Search for the cell housing the specified text and yield its (x, y) center coordinate. 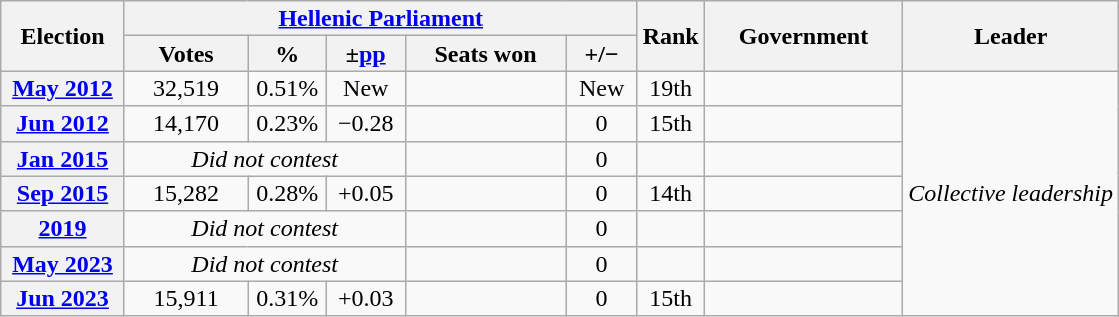
15,911 (186, 298)
+0.05 (366, 194)
0.23% (288, 124)
Sep 2015 (63, 194)
±pp (366, 54)
% (288, 54)
Seats won (486, 54)
+0.03 (366, 298)
May 2023 (63, 264)
Votes (186, 54)
0.28% (288, 194)
Government (804, 36)
Hellenic Parliament (380, 18)
May 2012 (63, 88)
Election (63, 36)
−0.28 (366, 124)
2019 (63, 228)
Jun 2012 (63, 124)
32,519 (186, 88)
Rank (670, 36)
0.31% (288, 298)
Jun 2023 (63, 298)
Jan 2015 (63, 158)
0.51% (288, 88)
15,282 (186, 194)
19th (670, 88)
+/− (602, 54)
Leader (1011, 36)
Collective leadership (1011, 194)
14,170 (186, 124)
14th (670, 194)
